From the cell containing the given text, extract its center point as [x, y] coordinate. 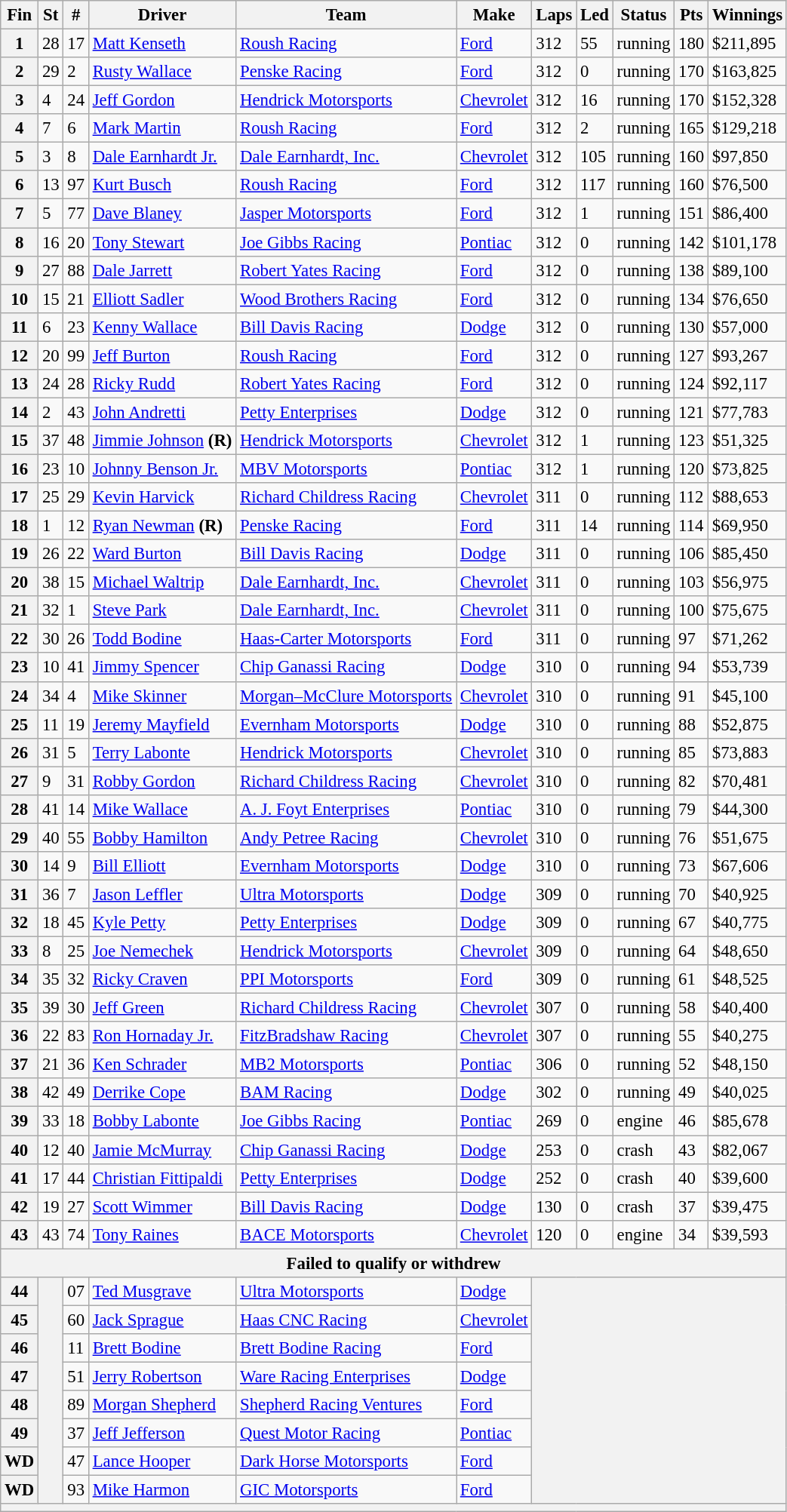
138 [691, 270]
Brett Bodine [161, 1348]
Bobby Labonte [161, 1121]
58 [691, 1008]
Matt Kenseth [161, 44]
GIC Motorsports [346, 1490]
MB2 Motorsports [346, 1065]
Fin [20, 15]
Kyle Petty [161, 923]
$39,475 [747, 1206]
64 [691, 951]
Todd Bodine [161, 639]
$76,500 [747, 185]
Morgan–McClure Motorsports [346, 696]
Jeff Green [161, 1008]
BACE Motorsports [346, 1234]
180 [691, 44]
89 [75, 1405]
Jimmy Spencer [161, 668]
Tony Raines [161, 1234]
77 [75, 214]
Dave Blaney [161, 214]
Driver [161, 15]
$48,150 [747, 1065]
Ken Schrader [161, 1065]
Scott Wimmer [161, 1206]
St [51, 15]
124 [691, 384]
$51,325 [747, 441]
MBV Motorsports [346, 469]
123 [691, 441]
$92,117 [747, 384]
$88,653 [747, 497]
Ryan Newman (R) [161, 526]
$67,606 [747, 866]
$52,875 [747, 724]
Jeremy Mayfield [161, 724]
$57,000 [747, 327]
$45,100 [747, 696]
Jerry Robertson [161, 1376]
Winnings [747, 15]
105 [595, 157]
Haas CNC Racing [346, 1320]
$44,300 [747, 810]
Dale Jarrett [161, 270]
Morgan Shepherd [161, 1405]
$93,267 [747, 355]
112 [691, 497]
165 [691, 128]
$51,675 [747, 837]
76 [691, 837]
73 [691, 866]
Tony Stewart [161, 242]
Jason Leffler [161, 894]
Bill Elliott [161, 866]
$70,481 [747, 781]
302 [554, 1093]
Terry Labonte [161, 752]
Mike Harmon [161, 1490]
$86,400 [747, 214]
$39,593 [747, 1234]
Ted Musgrave [161, 1292]
Haas-Carter Motorsports [346, 639]
Wood Brothers Racing [346, 299]
253 [554, 1150]
74 [75, 1234]
Pts [691, 15]
$53,739 [747, 668]
Make [493, 15]
79 [691, 810]
151 [691, 214]
Jamie McMurray [161, 1150]
Lance Hooper [161, 1461]
FitzBradshaw Racing [346, 1036]
Ward Burton [161, 554]
Rusty Wallace [161, 72]
99 [75, 355]
Quest Motor Racing [346, 1434]
$73,883 [747, 752]
Bobby Hamilton [161, 837]
A. J. Foyt Enterprises [346, 810]
$56,975 [747, 582]
$48,650 [747, 951]
Jeff Gordon [161, 100]
Derrike Cope [161, 1093]
114 [691, 526]
Kevin Harvick [161, 497]
Elliott Sadler [161, 299]
$89,100 [747, 270]
106 [691, 554]
Team [346, 15]
$69,950 [747, 526]
Failed to qualify or withdrew [394, 1263]
Dale Earnhardt Jr. [161, 157]
Jack Sprague [161, 1320]
Ware Racing Enterprises [346, 1376]
# [75, 15]
$129,218 [747, 128]
$40,775 [747, 923]
Robby Gordon [161, 781]
Steve Park [161, 610]
$48,525 [747, 979]
Andy Petree Racing [346, 837]
Mike Skinner [161, 696]
94 [691, 668]
121 [691, 412]
134 [691, 299]
252 [554, 1178]
$73,825 [747, 469]
$40,400 [747, 1008]
Mike Wallace [161, 810]
Joe Nemechek [161, 951]
85 [691, 752]
51 [75, 1376]
103 [691, 582]
Christian Fittipaldi [161, 1178]
$163,825 [747, 72]
306 [554, 1065]
$82,067 [747, 1150]
Ricky Craven [161, 979]
$97,850 [747, 157]
269 [554, 1121]
PPI Motorsports [346, 979]
70 [691, 894]
$77,783 [747, 412]
Brett Bodine Racing [346, 1348]
61 [691, 979]
$76,650 [747, 299]
67 [691, 923]
John Andretti [161, 412]
127 [691, 355]
52 [691, 1065]
60 [75, 1320]
$39,600 [747, 1178]
$40,925 [747, 894]
$85,450 [747, 554]
Kurt Busch [161, 185]
Jasper Motorsports [346, 214]
142 [691, 242]
Jimmie Johnson (R) [161, 441]
$152,328 [747, 100]
Jeff Burton [161, 355]
Ron Hornaday Jr. [161, 1036]
$40,025 [747, 1093]
Status [643, 15]
93 [75, 1490]
91 [691, 696]
Dark Horse Motorsports [346, 1461]
Led [595, 15]
Ricky Rudd [161, 384]
Kenny Wallace [161, 327]
117 [595, 185]
82 [691, 781]
$40,275 [747, 1036]
$85,678 [747, 1121]
83 [75, 1036]
$75,675 [747, 610]
$211,895 [747, 44]
Jeff Jefferson [161, 1434]
07 [75, 1292]
$71,262 [747, 639]
BAM Racing [346, 1093]
Mark Martin [161, 128]
Laps [554, 15]
Michael Waltrip [161, 582]
Johnny Benson Jr. [161, 469]
Shepherd Racing Ventures [346, 1405]
100 [691, 610]
$101,178 [747, 242]
